Locate the cell with the specified text and output its (x, y) center coordinate. 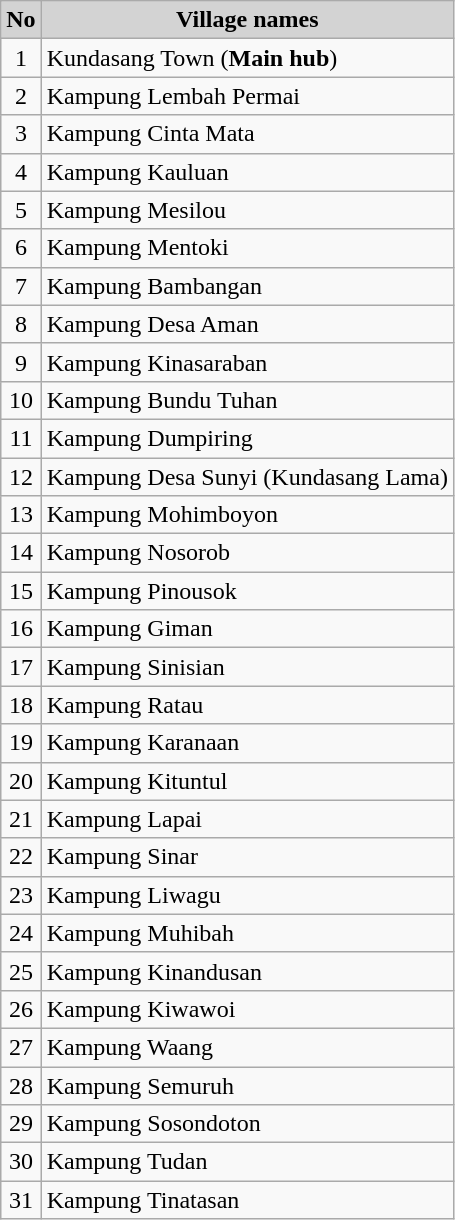
Kampung Giman (247, 629)
Kampung Lapai (247, 819)
30 (21, 1162)
10 (21, 400)
31 (21, 1200)
1 (21, 58)
Kampung Muhibah (247, 933)
8 (21, 324)
29 (21, 1124)
11 (21, 438)
Kampung Cinta Mata (247, 134)
Kampung Kituntul (247, 781)
9 (21, 362)
26 (21, 1009)
Kampung Kinasaraban (247, 362)
Kampung Bundu Tuhan (247, 400)
Kampung Kauluan (247, 172)
Kampung Kiwawoi (247, 1009)
18 (21, 705)
5 (21, 210)
Kampung Nosorob (247, 553)
Kampung Pinousok (247, 591)
21 (21, 819)
Kampung Tinatasan (247, 1200)
Kampung Kinandusan (247, 971)
13 (21, 515)
27 (21, 1047)
4 (21, 172)
6 (21, 248)
14 (21, 553)
Kampung Bambangan (247, 286)
Kampung Desa Sunyi (Kundasang Lama) (247, 477)
17 (21, 667)
19 (21, 743)
28 (21, 1085)
12 (21, 477)
Kampung Mentoki (247, 248)
Kampung Sinar (247, 857)
Kampung Ratau (247, 705)
Kampung Waang (247, 1047)
Kampung Mohimboyon (247, 515)
Kampung Mesilou (247, 210)
Kampung Lembah Permai (247, 96)
23 (21, 895)
25 (21, 971)
Kundasang Town (Main hub) (247, 58)
Kampung Sinisian (247, 667)
7 (21, 286)
No (21, 20)
Village names (247, 20)
Kampung Desa Aman (247, 324)
3 (21, 134)
Kampung Dumpiring (247, 438)
15 (21, 591)
Kampung Karanaan (247, 743)
Kampung Liwagu (247, 895)
2 (21, 96)
Kampung Semuruh (247, 1085)
24 (21, 933)
Kampung Tudan (247, 1162)
16 (21, 629)
22 (21, 857)
Kampung Sosondoton (247, 1124)
20 (21, 781)
